Detect which cell encompasses the target text, then output its (X, Y) center coordinate. 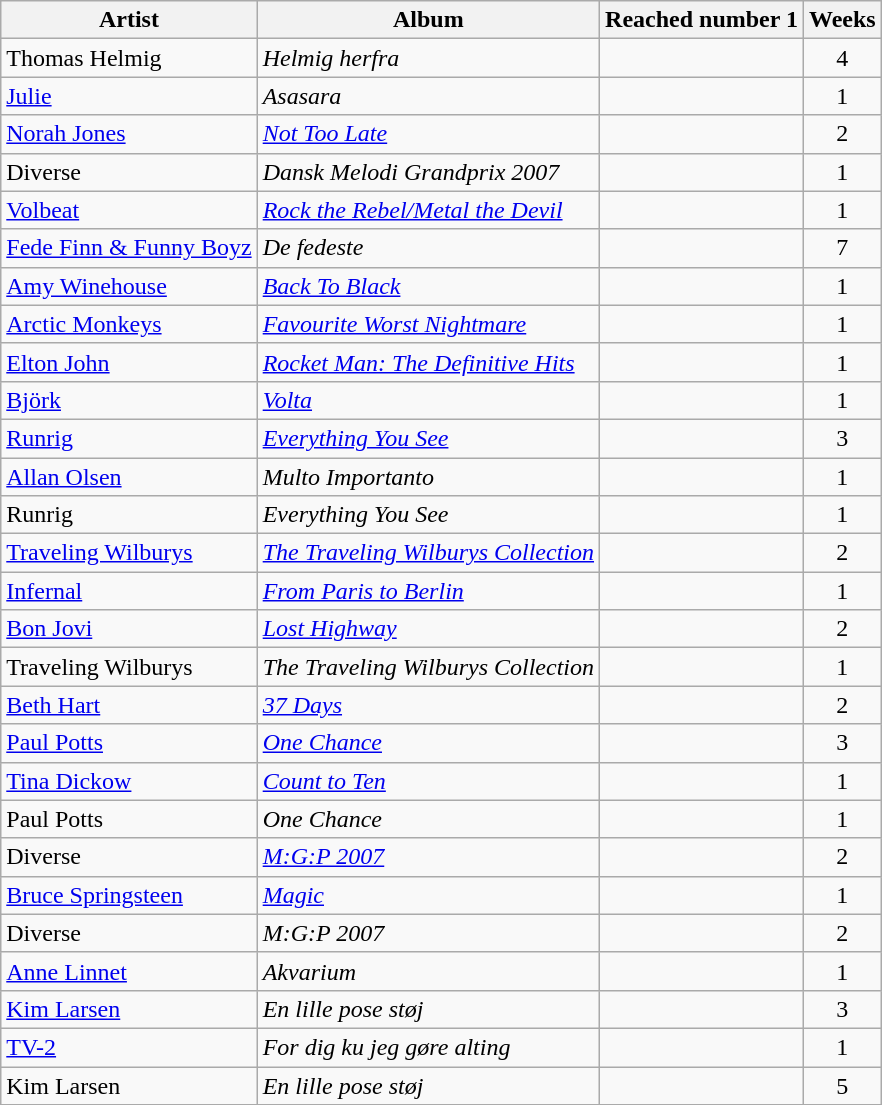
Anne Linnet (129, 971)
Volbeat (129, 210)
Allan Olsen (129, 477)
Lost Highway (428, 629)
For dig ku jeg gøre alting (428, 1047)
Count to Ten (428, 781)
Multo Importanto (428, 477)
Artist (129, 20)
5 (843, 1085)
Asasara (428, 96)
Akvarium (428, 971)
Tina Dickow (129, 781)
7 (843, 248)
TV-2 (129, 1047)
Arctic Monkeys (129, 324)
Beth Hart (129, 705)
Julie (129, 96)
Not Too Late (428, 134)
37 Days (428, 705)
Bon Jovi (129, 629)
Infernal (129, 591)
De fedeste (428, 248)
Weeks (843, 20)
Helmig herfra (428, 58)
Björk (129, 400)
Favourite Worst Nightmare (428, 324)
Bruce Springsteen (129, 895)
Fede Finn & Funny Boyz (129, 248)
Volta (428, 400)
Reached number 1 (702, 20)
Norah Jones (129, 134)
Elton John (129, 362)
Album (428, 20)
Magic (428, 895)
Amy Winehouse (129, 286)
Rock the Rebel/Metal the Devil (428, 210)
Rocket Man: The Definitive Hits (428, 362)
4 (843, 58)
Back To Black (428, 286)
Dansk Melodi Grandprix 2007 (428, 172)
Thomas Helmig (129, 58)
From Paris to Berlin (428, 591)
